Pinpoint the cell where the given text exists, returning its [x, y] midpoint coordinate. 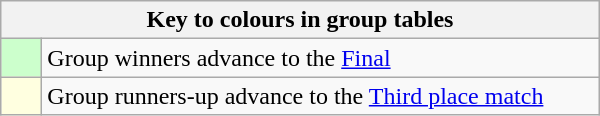
Key to colours in group tables [300, 20]
Group winners advance to the Final [320, 58]
Group runners-up advance to the Third place match [320, 96]
